From the cell containing the given text, extract its center point as [X, Y] coordinate. 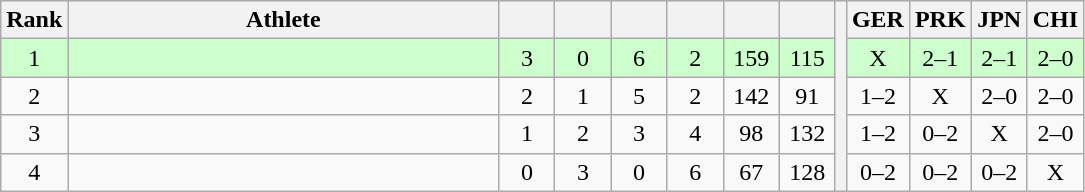
PRK [940, 20]
115 [807, 58]
159 [751, 58]
128 [807, 172]
98 [751, 134]
67 [751, 172]
CHI [1055, 20]
91 [807, 96]
132 [807, 134]
5 [639, 96]
Athlete [284, 20]
142 [751, 96]
Rank [34, 20]
JPN [999, 20]
GER [878, 20]
